Find where the given text appears and provide that cell's center as (X, Y) coordinate. 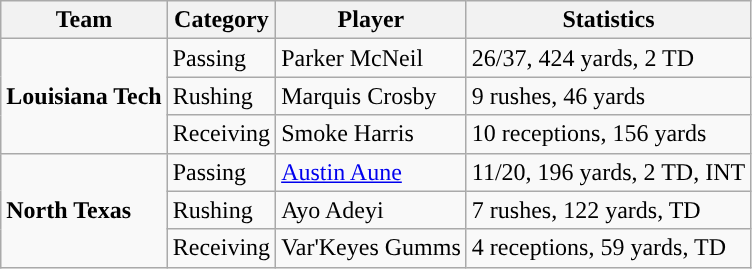
Louisiana Tech (84, 96)
Statistics (608, 20)
Ayo Adeyi (372, 210)
Austin Aune (372, 172)
7 rushes, 122 yards, TD (608, 210)
Team (84, 20)
Parker McNeil (372, 58)
North Texas (84, 210)
Smoke Harris (372, 134)
Category (221, 20)
Var'Keyes Gumms (372, 248)
Player (372, 20)
Marquis Crosby (372, 96)
4 receptions, 59 yards, TD (608, 248)
26/37, 424 yards, 2 TD (608, 58)
11/20, 196 yards, 2 TD, INT (608, 172)
9 rushes, 46 yards (608, 96)
10 receptions, 156 yards (608, 134)
